Determine the (x, y) coordinate at the center of the cell enclosing the given text.  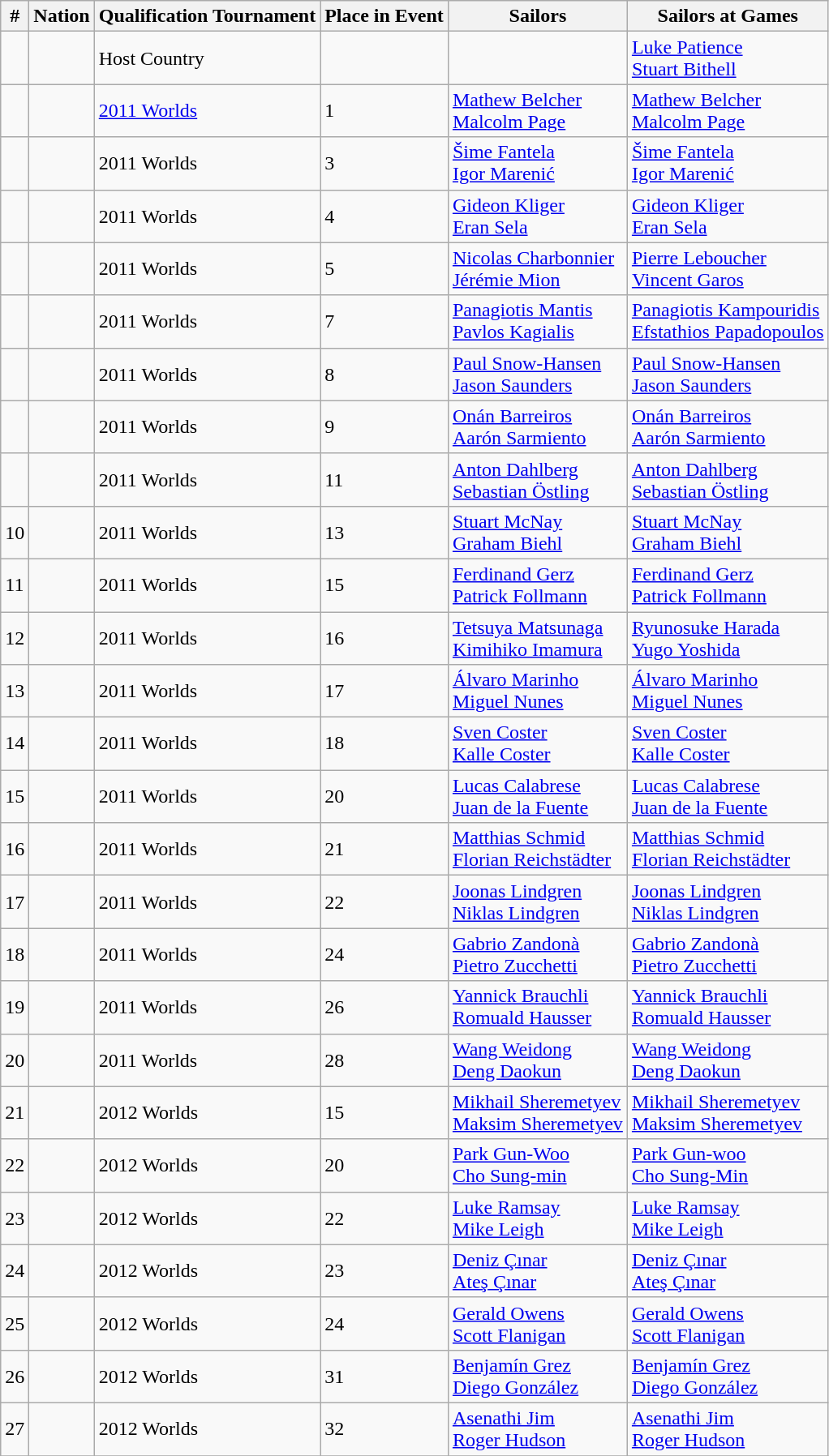
25 (15, 1323)
Panagiotis KampouridisEfstathios Papadopoulos (728, 321)
10 (15, 532)
12 (15, 637)
19 (15, 1007)
Nation (62, 16)
4 (384, 216)
14 (15, 744)
31 (384, 1377)
8 (384, 375)
5 (384, 269)
Luke Patience Stuart Bithell (728, 58)
32 (384, 1428)
3 (384, 164)
Pierre LeboucherVincent Garos (728, 269)
Host Country (207, 58)
27 (15, 1428)
Nicolas CharbonnierJérémie Mion (537, 269)
Tetsuya MatsunagaKimihiko Imamura (537, 637)
Panagiotis MantisPavlos Kagialis (537, 321)
Park Gun-woo Cho Sung-Min (728, 1166)
Qualification Tournament (207, 16)
Sailors at Games (728, 16)
7 (384, 321)
Sailors (537, 16)
28 (384, 1060)
Ryunosuke HaradaYugo Yoshida (728, 637)
Place in Event (384, 16)
9 (384, 426)
Park Gun-Woo Cho Sung-min (537, 1166)
1 (384, 110)
# (15, 16)
